For the text-containing cell, return its midpoint in [X, Y] coordinate format. 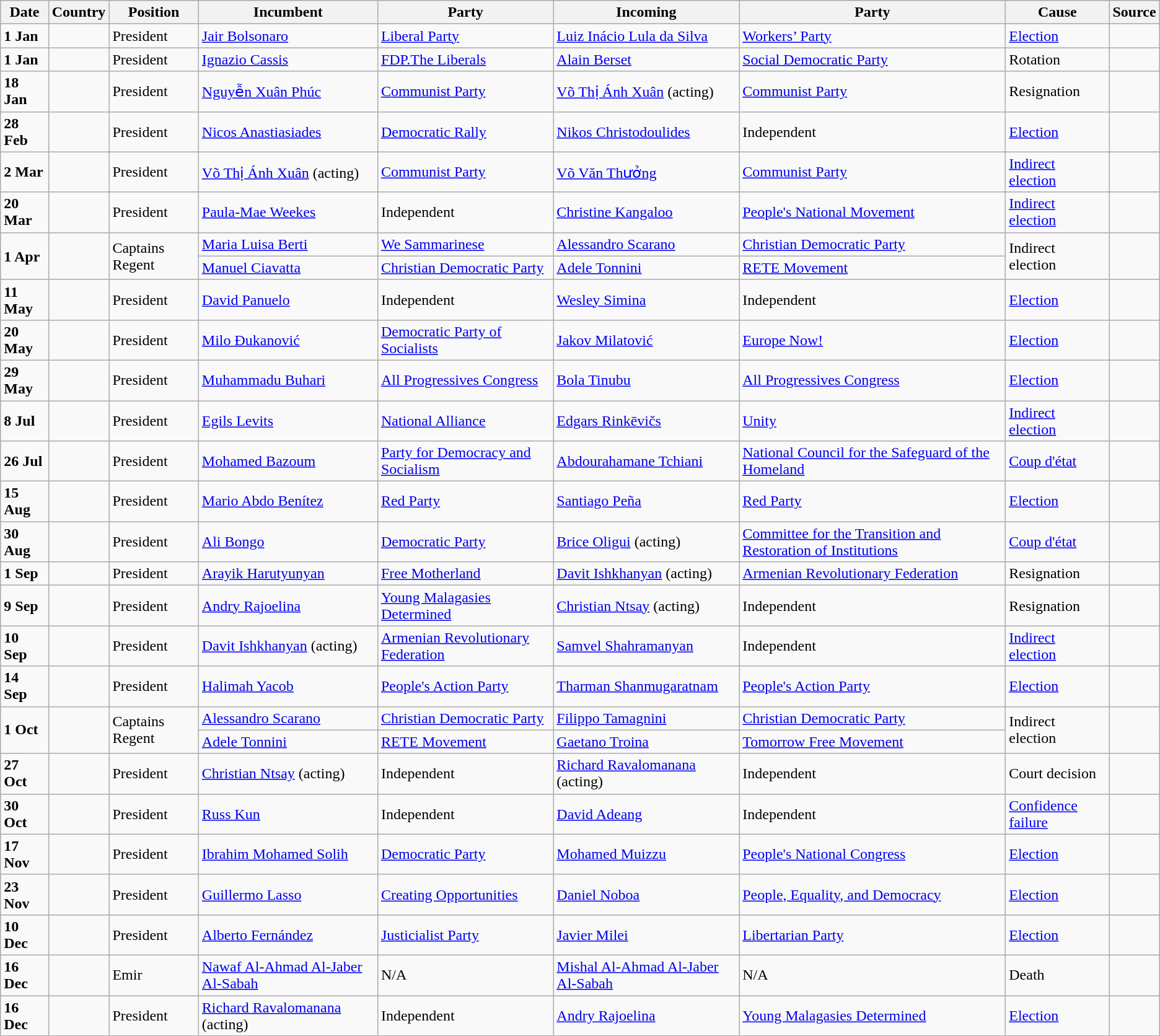
29 May [25, 380]
Confidence failure [1057, 814]
Cause [1057, 12]
Workers’ Party [872, 36]
30 Aug [25, 542]
People's National Movement [872, 212]
20 Mar [25, 212]
Daniel Noboa [646, 895]
Abdourahamane Tchiani [646, 461]
We Sammarinese [465, 244]
Milo Đukanović [288, 340]
Bola Tinubu [646, 380]
15 Aug [25, 502]
Position [154, 12]
Nicos Anastiasiades [288, 131]
Brice Oligui (acting) [646, 542]
Paula-Mae Weekes [288, 212]
23 Nov [25, 895]
Death [1057, 975]
26 Jul [25, 461]
Libertarian Party [872, 934]
People's National Congress [872, 854]
Wesley Simina [646, 300]
Unity [872, 420]
Egils Levits [288, 420]
People, Equality, and Democracy [872, 895]
8 Jul [25, 420]
Incoming [646, 12]
Mishal Al-Ahmad Al-Jaber Al-Sabah [646, 975]
Nikos Christodoulides [646, 131]
Guillermo Lasso [288, 895]
18 Jan [25, 92]
Country [79, 12]
30 Oct [25, 814]
Incumbent [288, 12]
Edgars Rinkēvičs [646, 420]
Halimah Yacob [288, 687]
Tomorrow Free Movement [872, 742]
Committee for the Transition and Restoration of Institutions [872, 542]
David Adeang [646, 814]
Jair Bolsonaro [288, 36]
1 Oct [25, 730]
Luiz Inácio Lula da Silva [646, 36]
Santiago Peña [646, 502]
Rotation [1057, 59]
Alberto Fernández [288, 934]
Mario Abdo Benítez [288, 502]
Jakov Milatović [646, 340]
Muhammadu Buhari [288, 380]
Ali Bongo [288, 542]
Gaetano Troina [646, 742]
20 May [25, 340]
David Panuelo [288, 300]
Javier Milei [646, 934]
Date [25, 12]
1 Sep [25, 574]
10 Dec [25, 934]
Social Democratic Party [872, 59]
Christine Kangaloo [646, 212]
Samvel Shahramanyan [646, 646]
Tharman Shanmugaratnam [646, 687]
27 Oct [25, 773]
Filippo Tamagnini [646, 718]
Party for Democracy and Socialism [465, 461]
Court decision [1057, 773]
Manuel Ciavatta [288, 268]
Ignazio Cassis [288, 59]
1 Apr [25, 256]
FDP.The Liberals [465, 59]
Mohamed Muizzu [646, 854]
Ibrahim Mohamed Solih [288, 854]
2 Mar [25, 172]
Europe Now! [872, 340]
Maria Luisa Berti [288, 244]
Liberal Party [465, 36]
Võ Văn Thưởng [646, 172]
Alain Berset [646, 59]
Democratic Party of Socialists [465, 340]
Mohamed Bazoum [288, 461]
9 Sep [25, 606]
National Alliance [465, 420]
Russ Kun [288, 814]
Democratic Rally [465, 131]
Creating Opportunities [465, 895]
Justicialist Party [465, 934]
Nawaf Al-Ahmad Al-Jaber Al-Sabah [288, 975]
National Council for the Safeguard of the Homeland [872, 461]
Free Motherland [465, 574]
14 Sep [25, 687]
10 Sep [25, 646]
Arayik Harutyunyan [288, 574]
Emir [154, 975]
11 May [25, 300]
28 Feb [25, 131]
Source [1134, 12]
Nguyễn Xuân Phúc [288, 92]
17 Nov [25, 854]
